For the text-containing cell, return its midpoint in (x, y) coordinate format. 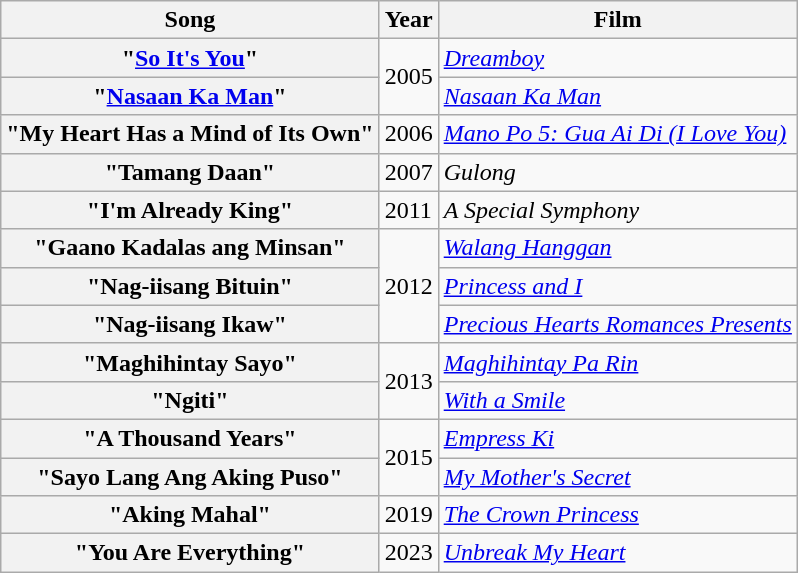
"So It's You" (190, 58)
2023 (408, 553)
2013 (408, 381)
2011 (408, 210)
2006 (408, 134)
Princess and I (618, 286)
Dreamboy (618, 58)
Maghihintay Pa Rin (618, 362)
"Aking Mahal" (190, 515)
2019 (408, 515)
"Nasaan Ka Man" (190, 96)
Empress Ki (618, 438)
"My Heart Has a Mind of Its Own" (190, 134)
2012 (408, 286)
"Gaano Kadalas ang Minsan" (190, 248)
The Crown Princess (618, 515)
"You Are Everything" (190, 553)
"Nag-iisang Ikaw" (190, 324)
Mano Po 5: Gua Ai Di (I Love You) (618, 134)
Film (618, 20)
"I'm Already King" (190, 210)
Gulong (618, 172)
"Ngiti" (190, 400)
Year (408, 20)
A Special Symphony (618, 210)
"Sayo Lang Ang Aking Puso" (190, 477)
Precious Hearts Romances Presents (618, 324)
"Nag-iisang Bituin" (190, 286)
"Maghihintay Sayo" (190, 362)
Song (190, 20)
Walang Hanggan (618, 248)
My Mother's Secret (618, 477)
2005 (408, 77)
Unbreak My Heart (618, 553)
2007 (408, 172)
2015 (408, 457)
"Tamang Daan" (190, 172)
"A Thousand Years" (190, 438)
With a Smile (618, 400)
Nasaan Ka Man (618, 96)
